Scan for the cell matching the given text and deliver its (X, Y) coordinate at center. 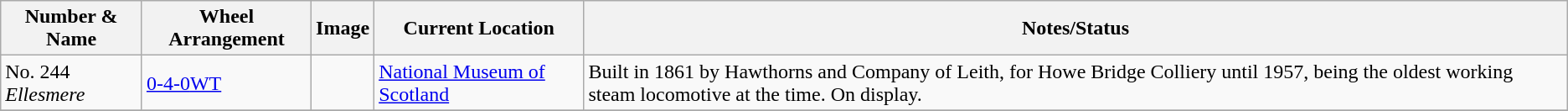
Current Location (479, 29)
Image (343, 29)
Notes/Status (1075, 29)
0-4-0WT (226, 82)
National Museum of Scotland (479, 82)
Wheel Arrangement (226, 29)
Number & Name (72, 29)
No. 244 Ellesmere (72, 82)
